Detect which cell encompasses the target text, then output its (X, Y) center coordinate. 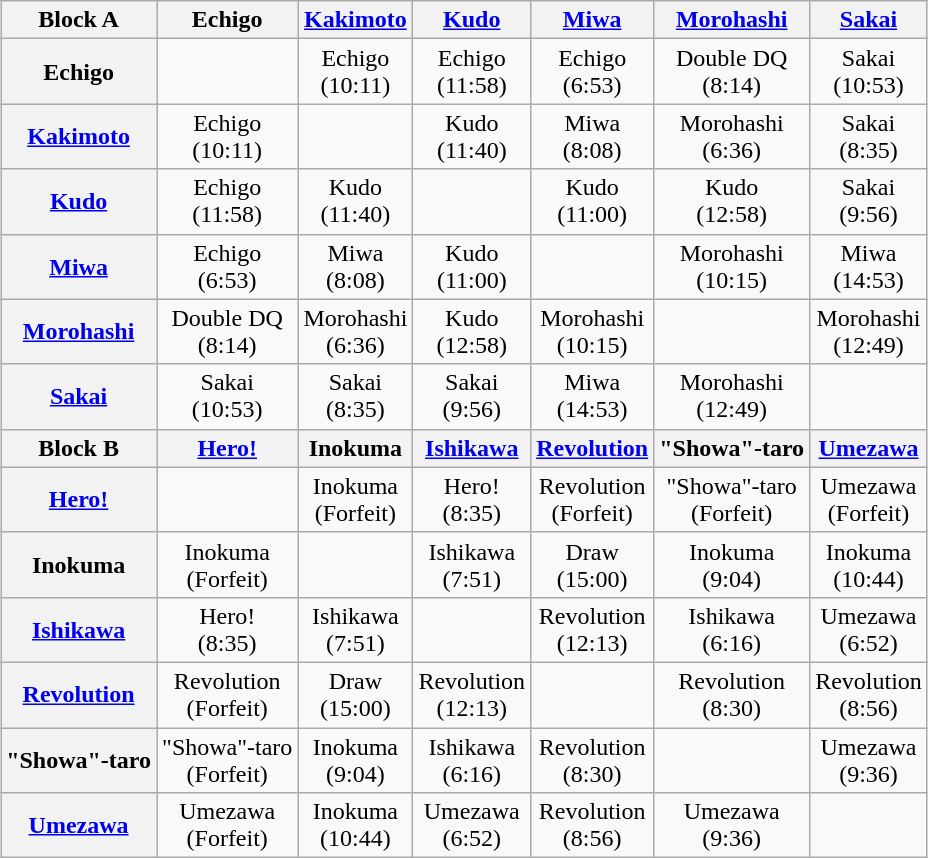
Block B (79, 448)
Block A (79, 20)
